Identify which cell holds the provided text, then report its (X, Y) central coordinate. 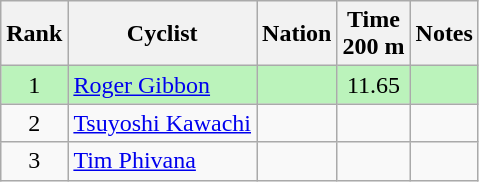
Roger Gibbon (162, 85)
1 (34, 85)
Notes (444, 34)
Cyclist (162, 34)
3 (34, 161)
11.65 (374, 85)
Rank (34, 34)
2 (34, 123)
Tsuyoshi Kawachi (162, 123)
Nation (297, 34)
Tim Phivana (162, 161)
Time200 m (374, 34)
